Output the (X, Y) coordinate of the center of the cell containing the given text.  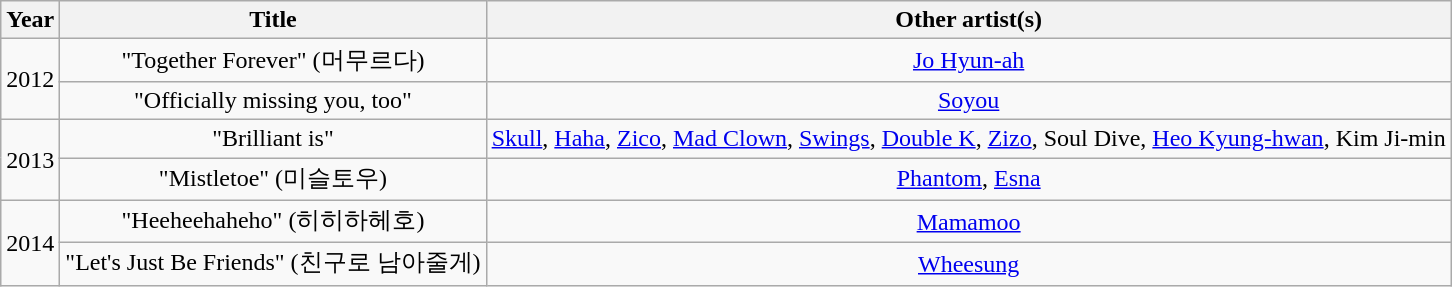
"Together Forever" (머무르다) (273, 60)
Soyou (968, 100)
"Let's Just Be Friends" (친구로 남아줄게) (273, 264)
2012 (30, 80)
Skull, Haha, Zico, Mad Clown, Swings, Double K, Zizo, Soul Dive, Heo Kyung-hwan, Kim Ji-min (968, 138)
2014 (30, 242)
Year (30, 20)
"Brilliant is" (273, 138)
"Mistletoe" (미슬토우) (273, 180)
"Officially missing you, too" (273, 100)
Jo Hyun-ah (968, 60)
Phantom, Esna (968, 180)
Wheesung (968, 264)
2013 (30, 160)
"Heeheehaheho" (히히하헤호) (273, 222)
Title (273, 20)
Other artist(s) (968, 20)
Mamamoo (968, 222)
